Output the (x, y) coordinate of the center of the cell containing the given text.  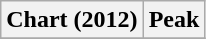
Peak (174, 20)
Chart (2012) (72, 20)
